Return (X, Y) of the center of cell containing provided text 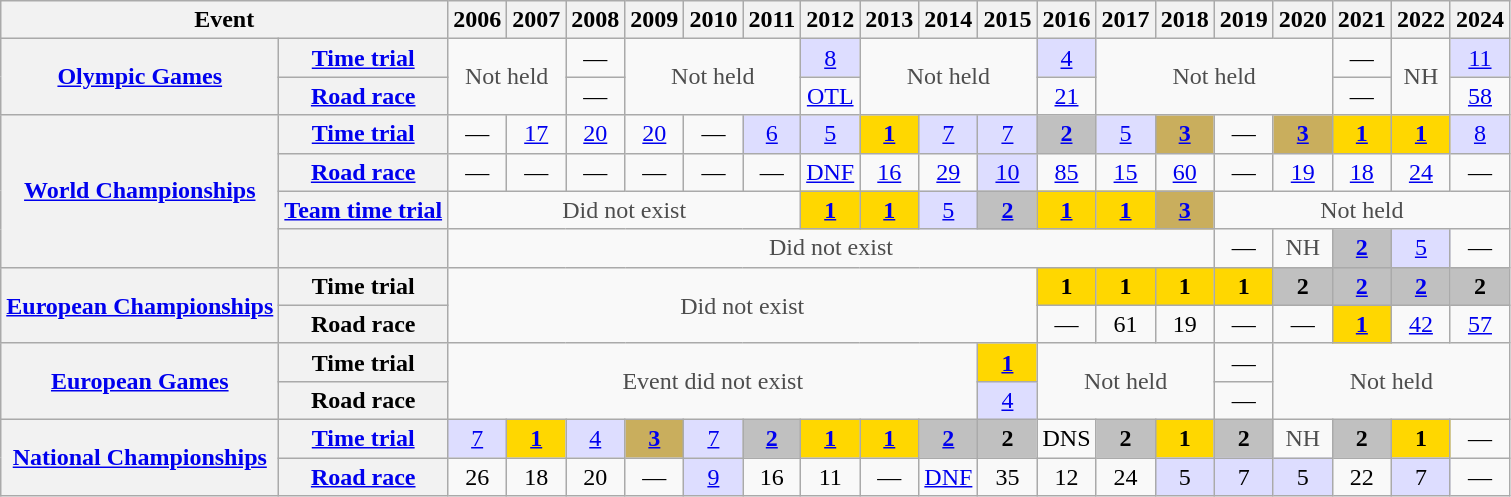
European Championships (140, 305)
European Games (140, 381)
35 (1008, 477)
Olympic Games (140, 77)
17 (536, 134)
10 (1008, 172)
2017 (1126, 20)
2015 (1008, 20)
2013 (890, 20)
12 (1066, 477)
2010 (714, 20)
OTL (830, 96)
2012 (830, 20)
6 (772, 134)
Event did not exist (713, 381)
2006 (478, 20)
60 (1184, 172)
57 (1480, 324)
DNS (1066, 438)
National Championships (140, 457)
2018 (1184, 20)
15 (1126, 172)
22 (1362, 477)
2014 (948, 20)
9 (714, 477)
58 (1480, 96)
2022 (1420, 20)
2024 (1480, 20)
2019 (1244, 20)
2021 (1362, 20)
61 (1126, 324)
29 (948, 172)
26 (478, 477)
2020 (1302, 20)
2009 (654, 20)
42 (1420, 324)
2011 (772, 20)
2008 (596, 20)
World Championships (140, 191)
2016 (1066, 20)
Team time trial (364, 210)
21 (1066, 96)
Event (224, 20)
85 (1066, 172)
2007 (536, 20)
